Pinpoint the cell where the given text exists, returning its [X, Y] midpoint coordinate. 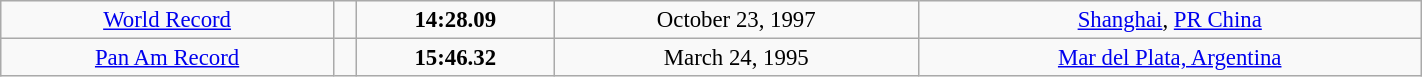
World Record [168, 20]
March 24, 1995 [736, 58]
Shanghai, PR China [1170, 20]
Mar del Plata, Argentina [1170, 58]
Pan Am Record [168, 58]
15:46.32 [455, 58]
October 23, 1997 [736, 20]
14:28.09 [455, 20]
